Detect which cell encompasses the target text, then output its [x, y] center coordinate. 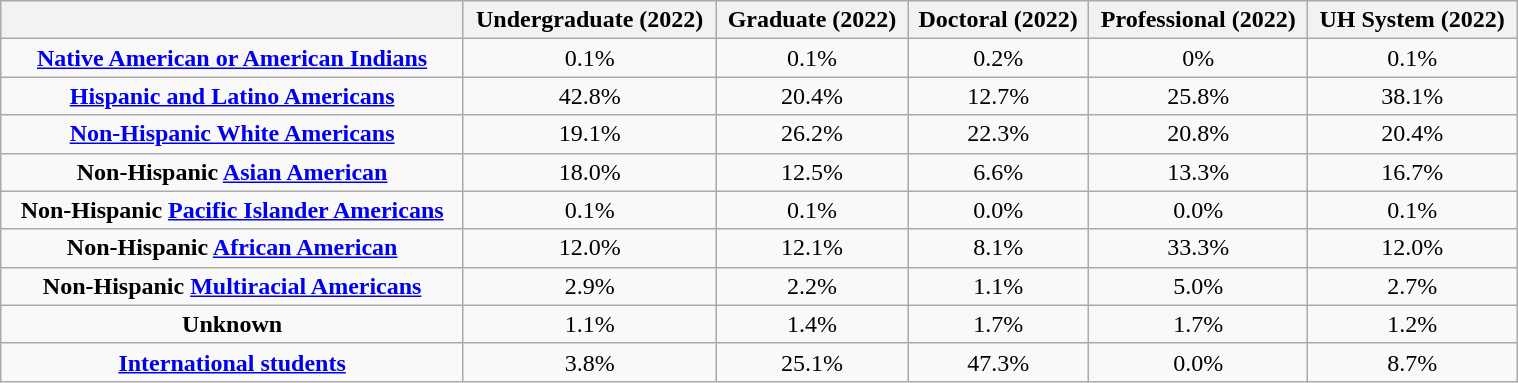
19.1% [590, 134]
0.2% [998, 58]
26.2% [812, 134]
12.7% [998, 96]
0% [1198, 58]
Hispanic and Latino Americans [232, 96]
3.8% [590, 362]
5.0% [1198, 286]
Non-Hispanic White Americans [232, 134]
Non-Hispanic African American [232, 248]
2.9% [590, 286]
UH System (2022) [1412, 20]
2.7% [1412, 286]
2.2% [812, 286]
33.3% [1198, 248]
20.8% [1198, 134]
Unknown [232, 324]
Non-Hispanic Multiracial Americans [232, 286]
12.5% [812, 172]
38.1% [1412, 96]
Native American or American Indians [232, 58]
8.1% [998, 248]
16.7% [1412, 172]
12.1% [812, 248]
47.3% [998, 362]
Non-Hispanic Pacific Islander Americans [232, 210]
Non-Hispanic Asian American [232, 172]
Graduate (2022) [812, 20]
Doctoral (2022) [998, 20]
42.8% [590, 96]
Undergraduate (2022) [590, 20]
22.3% [998, 134]
18.0% [590, 172]
13.3% [1198, 172]
8.7% [1412, 362]
6.6% [998, 172]
1.4% [812, 324]
25.1% [812, 362]
1.2% [1412, 324]
Professional (2022) [1198, 20]
25.8% [1198, 96]
International students [232, 362]
